Detect which cell encompasses the target text, then output its (x, y) center coordinate. 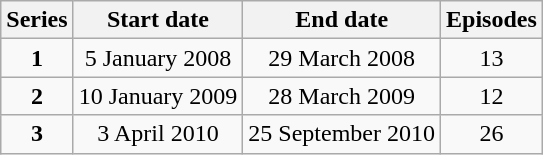
2 (37, 96)
Series (37, 20)
13 (492, 58)
12 (492, 96)
3 (37, 134)
26 (492, 134)
Start date (158, 20)
1 (37, 58)
10 January 2009 (158, 96)
Episodes (492, 20)
29 March 2008 (342, 58)
25 September 2010 (342, 134)
5 January 2008 (158, 58)
3 April 2010 (158, 134)
28 March 2009 (342, 96)
End date (342, 20)
